Return the [x, y] coordinate for the center point of the cell that contains the specified text.  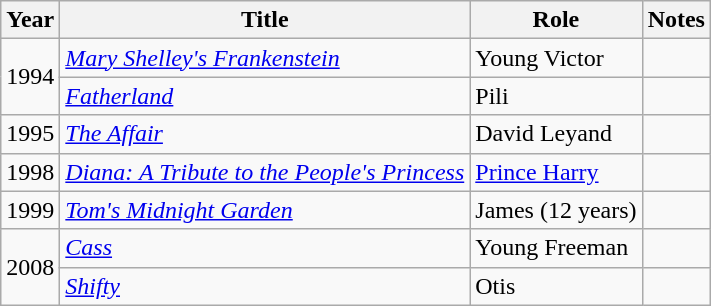
Shifty [265, 286]
1995 [30, 134]
1998 [30, 172]
Young Victor [556, 58]
Year [30, 20]
Title [265, 20]
Tom's Midnight Garden [265, 210]
Otis [556, 286]
Notes [676, 20]
The Affair [265, 134]
Pili [556, 96]
James (12 years) [556, 210]
1999 [30, 210]
2008 [30, 267]
Diana: A Tribute to the People's Princess [265, 172]
David Leyand [556, 134]
Role [556, 20]
1994 [30, 77]
Prince Harry [556, 172]
Young Freeman [556, 248]
Fatherland [265, 96]
Cass [265, 248]
Mary Shelley's Frankenstein [265, 58]
